Determine the [x, y] coordinate at the center of the cell enclosing the given text.  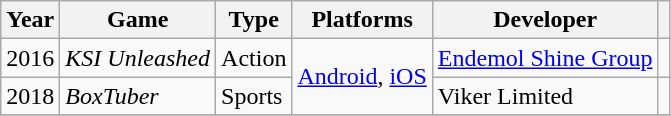
Year [30, 20]
Game [138, 20]
Developer [545, 20]
Endemol Shine Group [545, 58]
BoxTuber [138, 96]
Type [254, 20]
2016 [30, 58]
KSI Unleashed [138, 58]
Action [254, 58]
Platforms [362, 20]
Android, iOS [362, 77]
2018 [30, 96]
Viker Limited [545, 96]
Sports [254, 96]
